Scan for the cell matching the given text and deliver its (x, y) coordinate at center. 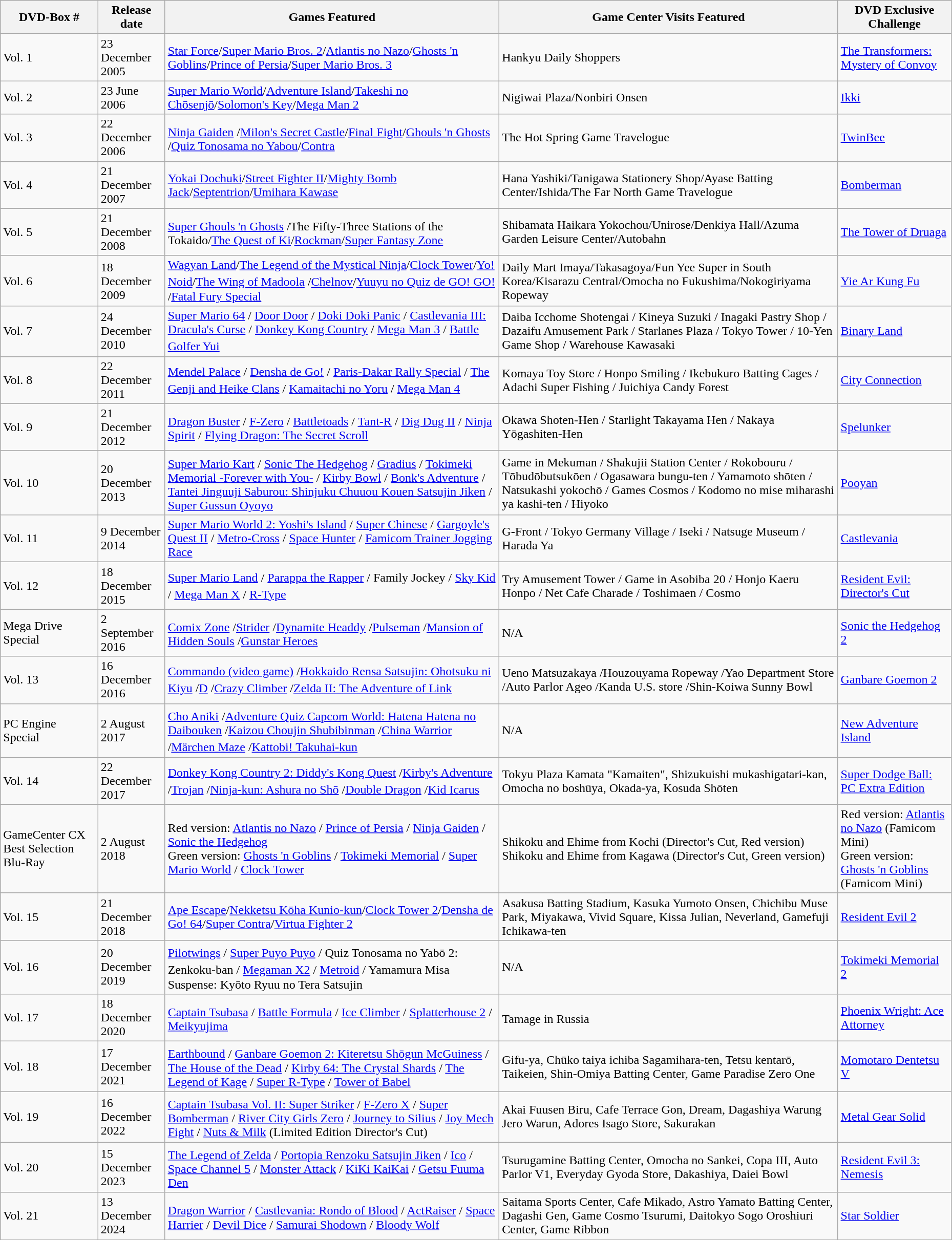
Vol. 6 (49, 281)
G-Front / Tokyo Germany Village / Iseki / Natsuge Museum / Harada Ya (669, 539)
PC Engine Special (49, 730)
Pooyan (894, 483)
Super Mario World/Adventure Island/Takeshi no Chōsenjō/Solomon's Key/Mega Man 2 (332, 97)
Comix Zone /Strider /Dynamite Headdy /Pulseman /Mansion of Hidden Souls /Gunstar Heroes (332, 633)
Akai Fuusen Biru, Cafe Terrace Gon, Dream, Dagashiya Warung Jero Warun, Adores Isago Store, Sakurakan (669, 1117)
Mega Drive Special (49, 633)
21 December 2007 (131, 185)
Bomberman (894, 185)
2 August 2018 (131, 849)
Ueno Matsuzakaya /Houzouyama Ropeway /Yao Department Store /Auto Parlor Ageo /Kanda U.S. store /Shin-Koiwa Sunny Bowl (669, 680)
23 June 2006 (131, 97)
Hankyu Daily Shoppers (669, 57)
Try Amusement Tower / Game in Asobiba 20 / Honjo Kaeru Honpo / Net Cafe Charade / Toshimaen / Cosmo (669, 586)
Vol. 7 (49, 332)
Super Mario 64 / Door Door / Doki Doki Panic / Castlevania III: Dracula's Curse / Donkey Kong Country / Mega Man 3 / Battle Golfer Yui (332, 332)
Ninja Gaiden /Milon's Secret Castle/Final Fight/Ghouls 'n Ghosts /Quiz Tonosama no Yabou/Contra (332, 138)
23 December 2005 (131, 57)
Spelunker (894, 427)
Captain Tsubasa / Battle Formula / Ice Climber / Splatterhouse 2 / Meikyujima (332, 1017)
17 December 2021 (131, 1067)
2 September 2016 (131, 633)
The Legend of Zelda / Portopia Renzoku Satsujin Jiken / Ico / Space Channel 5 / Monster Attack / KiKi KaiKai / Getsu Fuuma Den (332, 1167)
Sonic the Hedgehog 2 (894, 633)
20 December 2013 (131, 483)
Vol. 8 (49, 380)
Daily Mart Imaya/Takasagoya/Fun Yee Super in South Korea/Kisarazu Central/Omocha no Fukushima/Nokogiriyama Ropeway (669, 281)
Vol. 1 (49, 57)
Vol. 14 (49, 781)
The Tower of Druaga (894, 232)
21 December 2012 (131, 427)
21 December 2008 (131, 232)
Dragon Buster / F-Zero / Battletoads / Tant-R / Dig Dug II / Ninja Spirit / Flying Dragon: The Secret Scroll (332, 427)
Vol. 9 (49, 427)
16 December 2022 (131, 1117)
Resident Evil: Director's Cut (894, 586)
18 December 2020 (131, 1017)
Okawa Shoten-Hen / Starlight Takayama Hen / Nakaya Yōgashiten-Hen (669, 427)
Metal Gear Solid (894, 1117)
The Transformers: Mystery of Convoy (894, 57)
Donkey Kong Country 2: Diddy's Kong Quest /Kirby's Adventure /Trojan /Ninja-kun: Ashura no Shō /Double Dragon /Kid Icarus (332, 781)
20 December 2019 (131, 967)
Vol. 11 (49, 539)
Super Ghouls 'n Ghosts /The Fifty-Three Stations of the Tokaido/The Quest of Ki/Rockman/Super Fantasy Zone (332, 232)
Vol. 3 (49, 138)
Star Force/Super Mario Bros. 2/Atlantis no Nazo/Ghosts 'n Goblins/Prince of Persia/Super Mario Bros. 3 (332, 57)
15 December 2023 (131, 1167)
Vol. 15 (49, 916)
Tokimeki Memorial 2 (894, 967)
TwinBee (894, 138)
Castlevania (894, 539)
Momotaro Dentetsu V (894, 1067)
Mendel Palace / Densha de Go! / Paris-Dakar Rally Special / The Genji and Heike Clans / Kamaitachi no Yoru / Mega Man 4 (332, 380)
Komaya Toy Store / Honpo Smiling / Ikebukuro Batting Cages / Adachi Super Fishing / Juichiya Candy Forest (669, 380)
2 August 2017 (131, 730)
Cho Aniki /Adventure Quiz Capcom World: Hatena Hatena no Daibouken /Kaizou Choujin Shubibinman /China Warrior /Märchen Maze /Kattobi! Takuhai-kun (332, 730)
Ape Escape/Nekketsu Kōha Kunio-kun/Clock Tower 2/Densha de Go! 64/Super Contra/Virtua Fighter 2 (332, 916)
16 December 2016 (131, 680)
Dragon Warrior / Castlevania: Rondo of Blood / ActRaiser / Space Harrier / Devil Dice / Samurai Shodown / Bloody Wolf (332, 1216)
Shibamata Haikara Yokochou/Unirose/Denkiya Hall/Azuma Garden Leisure Center/Autobahn (669, 232)
New Adventure Island (894, 730)
GameCenter CX Best Selection Blu-Ray (49, 849)
Vol. 21 (49, 1216)
Vol. 2 (49, 97)
Hana Yashiki/Tanigawa Stationery Shop/Ayase Batting Center/Ishida/The Far North Game Travelogue (669, 185)
Super Mario Land / Parappa the Rapper / Family Jockey / Sky Kid / Mega Man X / R-Type (332, 586)
Vol. 12 (49, 586)
Gifu-ya, Chūko taiya ichiba Sagamihara-ten, Tetsu kentarō, Taikeien, Shin-Omiya Batting Center, Game Paradise Zero One (669, 1067)
Vol. 10 (49, 483)
Resident Evil 2 (894, 916)
Game Center Visits Featured (669, 17)
Vol. 19 (49, 1117)
Shikoku and Ehime from Kochi (Director's Cut, Red version)Shikoku and Ehime from Kagawa (Director's Cut, Green version) (669, 849)
Vol. 5 (49, 232)
22 December 2017 (131, 781)
City Connection (894, 380)
18 December 2009 (131, 281)
22 December 2011 (131, 380)
24 December 2010 (131, 332)
Vol. 20 (49, 1167)
Games Featured (332, 17)
Release date (131, 17)
Phoenix Wright: Ace Attorney (894, 1017)
13 December 2024 (131, 1216)
Saitama Sports Center, Cafe Mikado, Astro Yamato Batting Center, Dagashi Gen, Game Cosmo Tsurumi, Daitokyo Sogo Oroshiuri Center, Game Ribbon (669, 1216)
Yokai Dochuki/Street Fighter II/Mighty Bomb Jack/Septentrion/Umihara Kawase (332, 185)
Resident Evil 3: Nemesis (894, 1167)
Yie Ar Kung Fu (894, 281)
DVD Exclusive Challenge (894, 17)
Commando (video game) /Hokkaido Rensa Satsujin: Ohotsuku ni Kiyu /D /Crazy Climber /Zelda II: The Adventure of Link (332, 680)
Super Dodge Ball: PC Extra Edition (894, 781)
Super Mario World 2: Yoshi's Island / Super Chinese / Gargoyle's Quest II / Metro-Cross / Space Hunter / Famicom Trainer Jogging Race (332, 539)
Nigiwai Plaza/Nonbiri Onsen (669, 97)
Vol. 17 (49, 1017)
Wagyan Land/The Legend of the Mystical Ninja/Clock Tower/Yo! Noid/The Wing of Madoola /Chelnov/Yuuyu no Quiz de GO! GO! /Fatal Fury Special (332, 281)
Vol. 18 (49, 1067)
Vol. 16 (49, 967)
Star Soldier (894, 1216)
Ganbare Goemon 2 (894, 680)
9 December 2014 (131, 539)
22 December 2006 (131, 138)
Asakusa Batting Stadium, Kasuka Yumoto Onsen, Chichibu Muse Park, Miyakawa, Vivid Square, Kissa Julian, Neverland, Gamefuji Ichikawa-ten (669, 916)
The Hot Spring Game Travelogue (669, 138)
DVD-Box # (49, 17)
Tsurugamine Batting Center, Omocha no Sankei, Copa III, Auto Parlor V1, Everyday Gyoda Store, Dakashiya, Daiei Bowl (669, 1167)
21 December 2018 (131, 916)
Vol. 13 (49, 680)
Tokyu Plaza Kamata "Kamaiten", Shizukuishi mukashigatari-kan, Omocha no boshūya, Okada-ya, Kosuda Shōten (669, 781)
Ikki (894, 97)
Vol. 4 (49, 185)
Red version: Atlantis no Nazo (Famicom Mini)Green version: Ghosts 'n Goblins (Famicom Mini) (894, 849)
Pilotwings / Super Puyo Puyo / Quiz Tonosama no Yabō 2: Zenkoku-ban / Megaman X2 / Metroid / Yamamura Misa Suspense: Kyōto Ryuu no Tera Satsujin (332, 967)
Tamage in Russia (669, 1017)
Binary Land (894, 332)
18 December 2015 (131, 586)
